Search for the cell housing the specified text and yield its (X, Y) center coordinate. 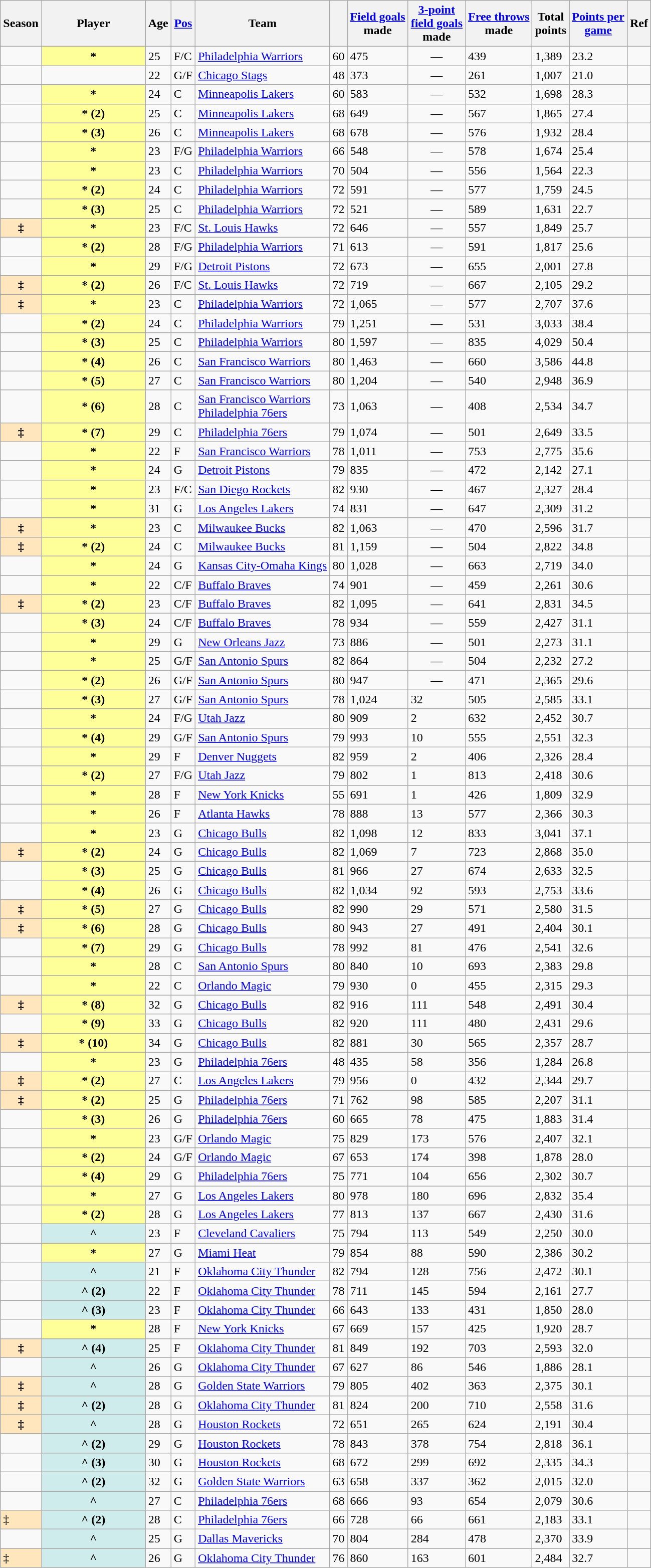
33.9 (598, 1539)
1,631 (551, 209)
435 (378, 1062)
559 (498, 623)
669 (378, 1329)
2,822 (551, 546)
840 (378, 966)
2,250 (551, 1234)
21.0 (598, 75)
4,029 (551, 342)
26.8 (598, 1062)
2,315 (551, 986)
32.1 (598, 1138)
34.0 (598, 565)
2,534 (551, 406)
646 (378, 228)
2,719 (551, 565)
771 (378, 1176)
546 (498, 1367)
63 (339, 1481)
2,335 (551, 1462)
831 (378, 508)
104 (437, 1176)
1,074 (378, 432)
38.4 (598, 323)
1,095 (378, 604)
565 (498, 1043)
^ (4) (93, 1348)
363 (498, 1386)
Chicago Stags (263, 75)
3-pointfield goalsmade (437, 24)
Field goalsmade (378, 24)
601 (498, 1558)
29.8 (598, 966)
Team (263, 24)
Player (93, 24)
1,597 (378, 342)
1,759 (551, 189)
756 (498, 1272)
426 (498, 795)
31.5 (598, 909)
362 (498, 1481)
27.2 (598, 661)
1,920 (551, 1329)
1,865 (551, 113)
2,558 (551, 1405)
2,232 (551, 661)
992 (378, 947)
San Diego Rockets (263, 489)
398 (498, 1157)
30.0 (598, 1234)
583 (378, 94)
113 (437, 1234)
540 (498, 380)
909 (378, 718)
439 (498, 56)
7 (437, 852)
31 (158, 508)
2,326 (551, 756)
2,383 (551, 966)
2,407 (551, 1138)
943 (378, 928)
402 (437, 1386)
34.8 (598, 546)
Kansas City-Omaha Kings (263, 565)
860 (378, 1558)
472 (498, 470)
2,161 (551, 1291)
672 (378, 1462)
88 (437, 1253)
431 (498, 1310)
1,932 (551, 132)
35.0 (598, 852)
719 (378, 285)
624 (498, 1424)
28.1 (598, 1367)
1,886 (551, 1367)
34.3 (598, 1462)
2,585 (551, 699)
2,344 (551, 1081)
585 (498, 1100)
31.4 (598, 1119)
1,069 (378, 852)
2,541 (551, 947)
555 (498, 737)
947 (378, 680)
886 (378, 642)
36.9 (598, 380)
Free throwsmade (498, 24)
692 (498, 1462)
3,033 (551, 323)
29.2 (598, 285)
2,302 (551, 1176)
693 (498, 966)
2,366 (551, 814)
2,207 (551, 1100)
34.5 (598, 604)
2,105 (551, 285)
2,633 (551, 871)
34 (158, 1043)
956 (378, 1081)
802 (378, 775)
467 (498, 489)
93 (437, 1500)
993 (378, 737)
22.7 (598, 209)
2,707 (551, 304)
854 (378, 1253)
641 (498, 604)
33.6 (598, 890)
627 (378, 1367)
2,386 (551, 1253)
2,273 (551, 642)
24.5 (598, 189)
888 (378, 814)
265 (437, 1424)
1,883 (551, 1119)
916 (378, 1005)
432 (498, 1081)
2,832 (551, 1196)
Points pergame (598, 24)
373 (378, 75)
711 (378, 1291)
425 (498, 1329)
505 (498, 699)
2,431 (551, 1024)
674 (498, 871)
174 (437, 1157)
29.7 (598, 1081)
1,389 (551, 56)
2,142 (551, 470)
34.7 (598, 406)
New Orleans Jazz (263, 642)
Denver Nuggets (263, 756)
2,404 (551, 928)
25.4 (598, 151)
754 (498, 1443)
21 (158, 1272)
594 (498, 1291)
649 (378, 113)
673 (378, 266)
2,357 (551, 1043)
27.8 (598, 266)
470 (498, 527)
531 (498, 323)
200 (437, 1405)
406 (498, 756)
3,586 (551, 361)
829 (378, 1138)
33 (158, 1024)
678 (378, 132)
2,649 (551, 432)
656 (498, 1176)
1,011 (378, 451)
44.8 (598, 361)
2,079 (551, 1500)
378 (437, 1443)
3,041 (551, 833)
1,878 (551, 1157)
2,596 (551, 527)
521 (378, 209)
* (8) (93, 1005)
86 (437, 1367)
32.3 (598, 737)
31.7 (598, 527)
578 (498, 151)
30.2 (598, 1253)
2,001 (551, 266)
824 (378, 1405)
753 (498, 451)
2,484 (551, 1558)
2,818 (551, 1443)
2,868 (551, 852)
1,034 (378, 890)
901 (378, 585)
55 (339, 795)
31.2 (598, 508)
2,551 (551, 737)
959 (378, 756)
1,849 (551, 228)
2,191 (551, 1424)
934 (378, 623)
27.1 (598, 470)
36.1 (598, 1443)
2,831 (551, 604)
2,309 (551, 508)
762 (378, 1100)
2,775 (551, 451)
35.6 (598, 451)
173 (437, 1138)
33.5 (598, 432)
27.7 (598, 1291)
663 (498, 565)
1,564 (551, 170)
2,580 (551, 909)
299 (437, 1462)
843 (378, 1443)
532 (498, 94)
77 (339, 1215)
491 (498, 928)
12 (437, 833)
2,375 (551, 1386)
571 (498, 909)
1,674 (551, 151)
92 (437, 890)
133 (437, 1310)
29.3 (598, 986)
58 (437, 1062)
1,251 (378, 323)
157 (437, 1329)
Season (21, 24)
455 (498, 986)
37.6 (598, 304)
35.4 (598, 1196)
1,028 (378, 565)
128 (437, 1272)
703 (498, 1348)
654 (498, 1500)
557 (498, 228)
32.7 (598, 1558)
356 (498, 1062)
* (9) (93, 1024)
2,430 (551, 1215)
653 (378, 1157)
593 (498, 890)
728 (378, 1520)
613 (378, 247)
13 (437, 814)
549 (498, 1234)
Age (158, 24)
Dallas Mavericks (263, 1539)
San Francisco WarriorsPhiladelphia 76ers (263, 406)
192 (437, 1348)
25.7 (598, 228)
2,370 (551, 1539)
2,183 (551, 1520)
2,365 (551, 680)
2,418 (551, 775)
2,261 (551, 585)
27.4 (598, 113)
284 (437, 1539)
30.3 (598, 814)
864 (378, 661)
25.6 (598, 247)
966 (378, 871)
990 (378, 909)
590 (498, 1253)
2,472 (551, 1272)
849 (378, 1348)
337 (437, 1481)
723 (498, 852)
643 (378, 1310)
32.6 (598, 947)
1,204 (378, 380)
478 (498, 1539)
459 (498, 585)
567 (498, 113)
666 (378, 1500)
2,491 (551, 1005)
2,753 (551, 890)
Cleveland Cavaliers (263, 1234)
98 (437, 1100)
691 (378, 795)
408 (498, 406)
32.5 (598, 871)
1,007 (551, 75)
28.3 (598, 94)
651 (378, 1424)
2,427 (551, 623)
647 (498, 508)
1,098 (378, 833)
978 (378, 1196)
Atlanta Hawks (263, 814)
* (10) (93, 1043)
665 (378, 1119)
1,698 (551, 94)
2,015 (551, 1481)
145 (437, 1291)
261 (498, 75)
2,593 (551, 1348)
1,065 (378, 304)
23.2 (598, 56)
920 (378, 1024)
556 (498, 170)
476 (498, 947)
833 (498, 833)
137 (437, 1215)
632 (498, 718)
480 (498, 1024)
660 (498, 361)
50.4 (598, 342)
1,284 (551, 1062)
Pos (183, 24)
180 (437, 1196)
1,817 (551, 247)
1,809 (551, 795)
1,159 (378, 546)
589 (498, 209)
Miami Heat (263, 1253)
471 (498, 680)
881 (378, 1043)
2,452 (551, 718)
2,948 (551, 380)
2,327 (551, 489)
163 (437, 1558)
32.9 (598, 795)
1,463 (378, 361)
22.3 (598, 170)
804 (378, 1539)
658 (378, 1481)
1,024 (378, 699)
696 (498, 1196)
661 (498, 1520)
37.1 (598, 833)
Totalpoints (551, 24)
805 (378, 1386)
655 (498, 266)
710 (498, 1405)
76 (339, 1558)
Ref (638, 24)
1,850 (551, 1310)
